For the text-containing cell, return its midpoint in [x, y] coordinate format. 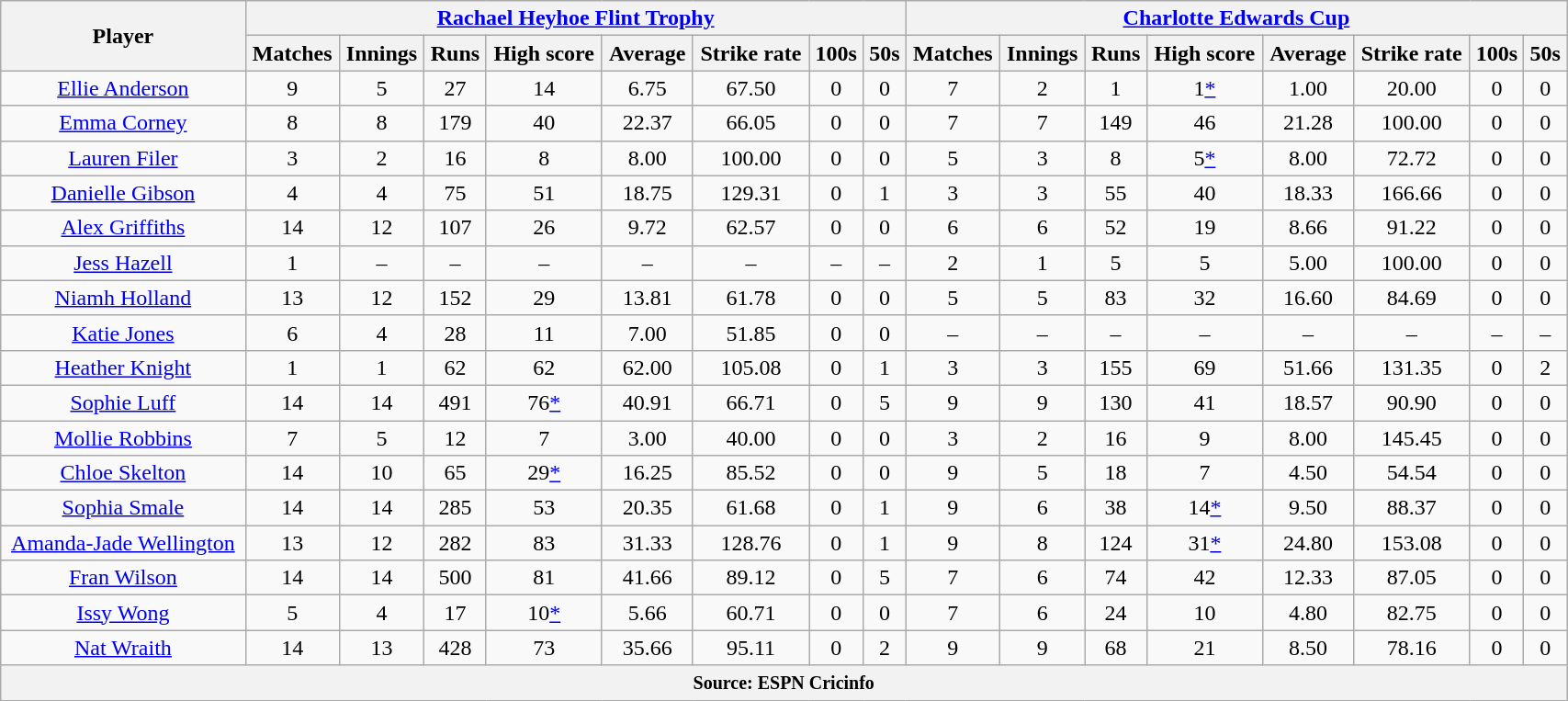
87.05 [1411, 578]
1* [1204, 88]
76* [544, 402]
28 [456, 333]
18.57 [1308, 402]
105.08 [751, 367]
52 [1115, 228]
130 [1115, 402]
41 [1204, 402]
3.00 [647, 438]
67.50 [751, 88]
Charlotte Edwards Cup [1236, 18]
4.80 [1308, 613]
24.80 [1308, 543]
51 [544, 193]
21.28 [1308, 123]
16.25 [647, 473]
65 [456, 473]
62.57 [751, 228]
155 [1115, 367]
Player [123, 36]
75 [456, 193]
285 [456, 508]
78.16 [1411, 648]
128.76 [751, 543]
24 [1115, 613]
153.08 [1411, 543]
41.66 [647, 578]
38 [1115, 508]
8.66 [1308, 228]
68 [1115, 648]
66.05 [751, 123]
85.52 [751, 473]
Fran Wilson [123, 578]
22.37 [647, 123]
90.90 [1411, 402]
31* [1204, 543]
84.69 [1411, 298]
29 [544, 298]
282 [456, 543]
9.50 [1308, 508]
51.66 [1308, 367]
66.71 [751, 402]
5.00 [1308, 263]
Lauren Filer [123, 158]
18.33 [1308, 193]
Alex Griffiths [123, 228]
Sophie Luff [123, 402]
129.31 [751, 193]
40.91 [647, 402]
12.33 [1308, 578]
61.78 [751, 298]
18 [1115, 473]
54.54 [1411, 473]
152 [456, 298]
7.00 [647, 333]
74 [1115, 578]
179 [456, 123]
Ellie Anderson [123, 88]
18.75 [647, 193]
10* [544, 613]
428 [456, 648]
88.37 [1411, 508]
42 [1204, 578]
73 [544, 648]
62.00 [647, 367]
Issy Wong [123, 613]
491 [456, 402]
145.45 [1411, 438]
81 [544, 578]
5* [1204, 158]
Emma Corney [123, 123]
500 [456, 578]
51.85 [751, 333]
9.72 [647, 228]
89.12 [751, 578]
124 [1115, 543]
91.22 [1411, 228]
53 [544, 508]
27 [456, 88]
Nat Wraith [123, 648]
Sophia Smale [123, 508]
55 [1115, 193]
14* [1204, 508]
35.66 [647, 648]
20.35 [647, 508]
Chloe Skelton [123, 473]
Katie Jones [123, 333]
69 [1204, 367]
31.33 [647, 543]
95.11 [751, 648]
40.00 [751, 438]
13.81 [647, 298]
Jess Hazell [123, 263]
4.50 [1308, 473]
21 [1204, 648]
29* [544, 473]
8.50 [1308, 648]
1.00 [1308, 88]
5.66 [647, 613]
131.35 [1411, 367]
107 [456, 228]
Heather Knight [123, 367]
11 [544, 333]
Danielle Gibson [123, 193]
Amanda-Jade Wellington [123, 543]
149 [1115, 123]
Rachael Heyhoe Flint Trophy [575, 18]
6.75 [647, 88]
82.75 [1411, 613]
166.66 [1411, 193]
46 [1204, 123]
19 [1204, 228]
26 [544, 228]
20.00 [1411, 88]
Mollie Robbins [123, 438]
72.72 [1411, 158]
60.71 [751, 613]
Niamh Holland [123, 298]
16.60 [1308, 298]
32 [1204, 298]
Source: ESPN Cricinfo [784, 683]
61.68 [751, 508]
17 [456, 613]
